For the text-containing cell, return its midpoint in (X, Y) coordinate format. 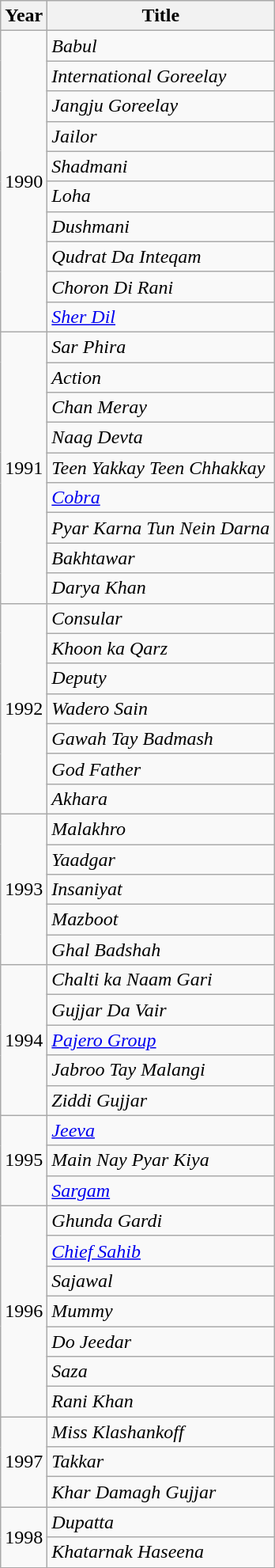
Miss Klashankoff (161, 1432)
Sajawal (161, 1281)
Ghunda Gardi (161, 1221)
Dupatta (161, 1522)
Jangju Goreelay (161, 106)
Bakhtawar (161, 558)
Cobra (161, 498)
Main Nay Pyar Kiya (161, 1160)
Deputy (161, 678)
Malakhro (161, 829)
Pajero Group (161, 1040)
Khatarnak Haseena (161, 1552)
1997 (24, 1462)
Wadero Sain (161, 708)
Sher Dil (161, 317)
Choron Di Rani (161, 287)
Chalti ka Naam Gari (161, 980)
Insaniyat (161, 890)
Teen Yakkay Teen Chhakkay (161, 468)
Consular (161, 618)
Jailor (161, 136)
Takkar (161, 1462)
Babul (161, 46)
Gujjar Da Vair (161, 1010)
Akhara (161, 799)
Rani Khan (161, 1402)
Mummy (161, 1311)
Ziddi Gujjar (161, 1100)
Do Jeedar (161, 1342)
God Father (161, 769)
Khar Damagh Gujjar (161, 1492)
Darya Khan (161, 588)
Qudrat Da Inteqam (161, 256)
Dushmani (161, 226)
Ghal Badshah (161, 950)
1992 (24, 708)
Jeeva (161, 1130)
1991 (24, 467)
Loha (161, 196)
Year (24, 16)
Jabroo Tay Malangi (161, 1070)
Saza (161, 1372)
Yaadgar (161, 859)
Pyar Karna Tun Nein Darna (161, 528)
Gawah Tay Badmash (161, 738)
Title (161, 16)
1994 (24, 1040)
1990 (24, 182)
Mazboot (161, 920)
1995 (24, 1160)
1998 (24, 1537)
Naag Devta (161, 438)
1993 (24, 889)
Action (161, 378)
Chan Meray (161, 408)
Khoon ka Qarz (161, 648)
Sargam (161, 1190)
International Goreelay (161, 76)
Shadmani (161, 166)
Sar Phira (161, 347)
1996 (24, 1311)
Chief Sahib (161, 1251)
